Identify which cell holds the provided text, then report its [X, Y] central coordinate. 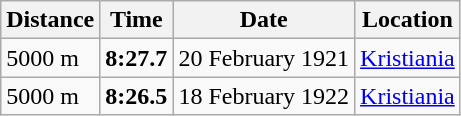
Location [408, 20]
Time [136, 20]
20 February 1921 [264, 58]
18 February 1922 [264, 96]
Date [264, 20]
Distance [50, 20]
8:27.7 [136, 58]
8:26.5 [136, 96]
